From the cell containing the given text, extract its center point as (x, y) coordinate. 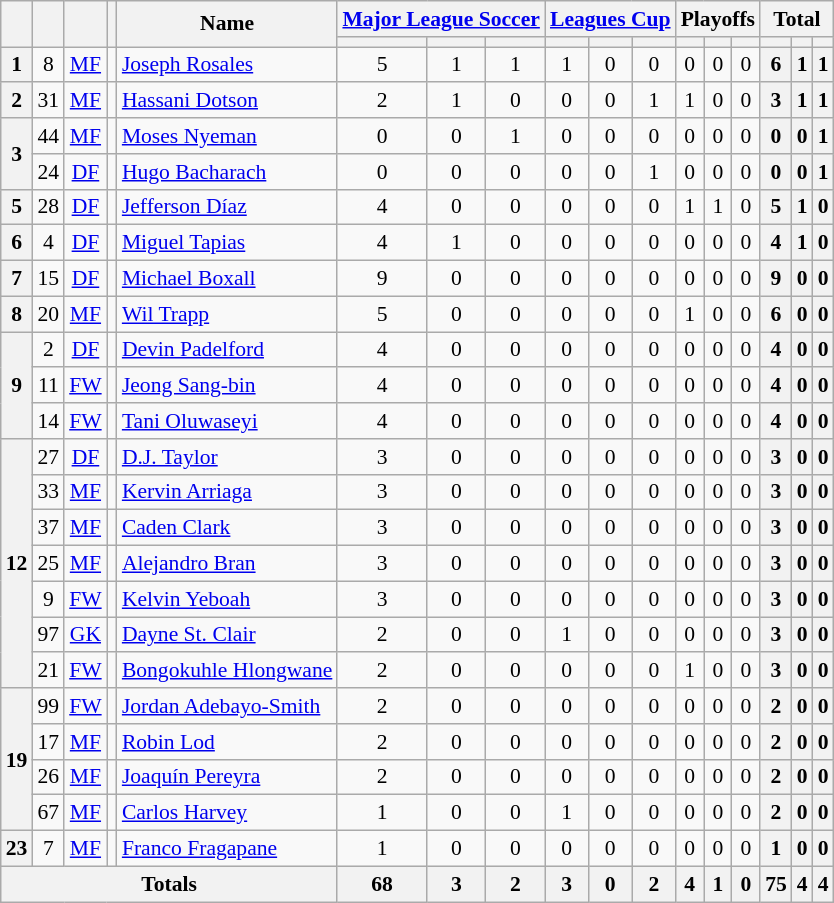
Bongokuhle Hlongwane (228, 671)
31 (48, 101)
Total (797, 19)
67 (48, 813)
Tani Oluwaseyi (228, 421)
Wil Trapp (228, 314)
12 (17, 564)
Franco Fragapane (228, 849)
Michael Boxall (228, 279)
D.J. Taylor (228, 457)
24 (48, 172)
33 (48, 492)
Jordan Adebayo-Smith (228, 706)
23 (17, 849)
97 (48, 635)
Jefferson Díaz (228, 207)
26 (48, 777)
21 (48, 671)
75 (776, 884)
99 (48, 706)
17 (48, 742)
Jeong Sang-bin (228, 386)
15 (48, 279)
Joseph Rosales (228, 65)
Joaquín Pereyra (228, 777)
Hassani Dotson (228, 101)
Carlos Harvey (228, 813)
Totals (170, 884)
Name (228, 24)
11 (48, 386)
14 (48, 421)
Playoffs (718, 19)
GK (86, 635)
Dayne St. Clair (228, 635)
Moses Nyeman (228, 136)
68 (382, 884)
Major League Soccer (441, 19)
Kervin Arriaga (228, 492)
20 (48, 314)
25 (48, 564)
Hugo Bacharach (228, 172)
28 (48, 207)
Alejandro Bran (228, 564)
37 (48, 528)
Robin Lod (228, 742)
Devin Padelford (228, 350)
Kelvin Yeboah (228, 599)
27 (48, 457)
19 (17, 759)
Leagues Cup (610, 19)
Caden Clark (228, 528)
Miguel Tapias (228, 243)
44 (48, 136)
